Return the (X, Y) coordinate for the center point of the cell that contains the specified text.  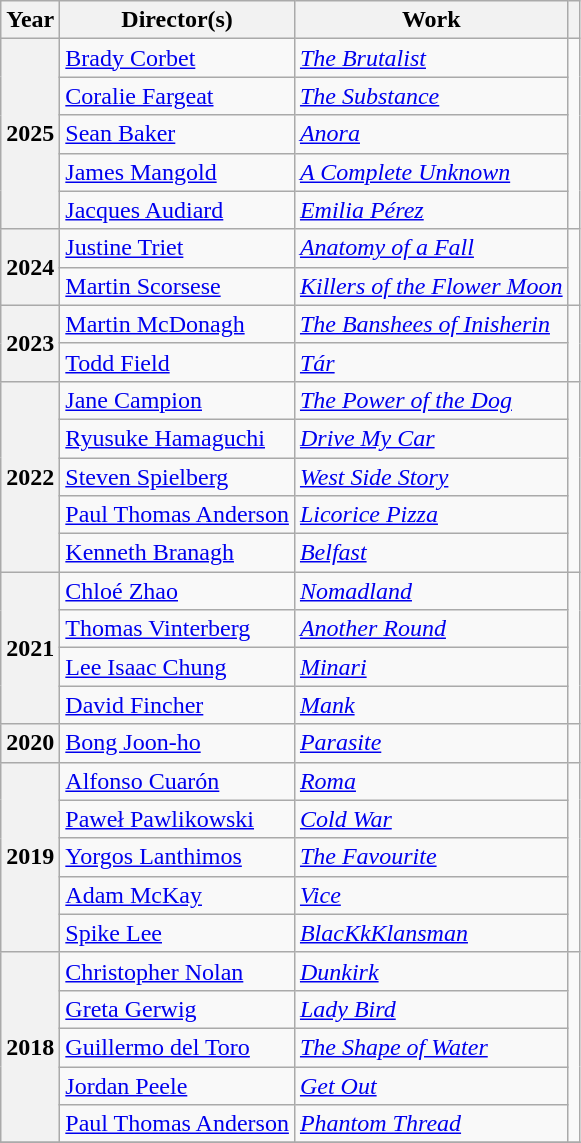
Anatomy of a Fall (431, 248)
The Favourite (431, 857)
Licorice Pizza (431, 515)
Alfonso Cuarón (178, 781)
Steven Spielberg (178, 477)
2022 (30, 476)
Paweł Pawlikowski (178, 819)
David Fincher (178, 705)
Anora (431, 134)
The Substance (431, 96)
The Banshees of Inisherin (431, 324)
Martin Scorsese (178, 286)
Director(s) (178, 20)
Drive My Car (431, 438)
Todd Field (178, 362)
2020 (30, 743)
Phantom Thread (431, 1124)
Martin McDonagh (178, 324)
Chloé Zhao (178, 591)
Yorgos Lanthimos (178, 857)
Lady Bird (431, 1009)
Kenneth Branagh (178, 553)
A Complete Unknown (431, 172)
2025 (30, 134)
Year (30, 20)
Adam McKay (178, 895)
Belfast (431, 553)
Work (431, 20)
Cold War (431, 819)
2018 (30, 1047)
The Power of the Dog (431, 400)
Jacques Audiard (178, 210)
Vice (431, 895)
The Shape of Water (431, 1047)
Thomas Vinterberg (178, 629)
Spike Lee (178, 933)
Get Out (431, 1085)
BlacKkKlansman (431, 933)
Guillermo del Toro (178, 1047)
Minari (431, 667)
Lee Isaac Chung (178, 667)
Another Round (431, 629)
Ryusuke Hamaguchi (178, 438)
Bong Joon-ho (178, 743)
Brady Corbet (178, 58)
Jane Campion (178, 400)
Justine Triet (178, 248)
Mank (431, 705)
Parasite (431, 743)
The Brutalist (431, 58)
Nomadland (431, 591)
James Mangold (178, 172)
Coralie Fargeat (178, 96)
Jordan Peele (178, 1085)
2023 (30, 343)
2021 (30, 648)
Christopher Nolan (178, 971)
2024 (30, 267)
Killers of the Flower Moon (431, 286)
2019 (30, 857)
Emilia Pérez (431, 210)
Sean Baker (178, 134)
West Side Story (431, 477)
Tár (431, 362)
Greta Gerwig (178, 1009)
Dunkirk (431, 971)
Roma (431, 781)
